Scan for the cell matching the given text and deliver its (X, Y) coordinate at center. 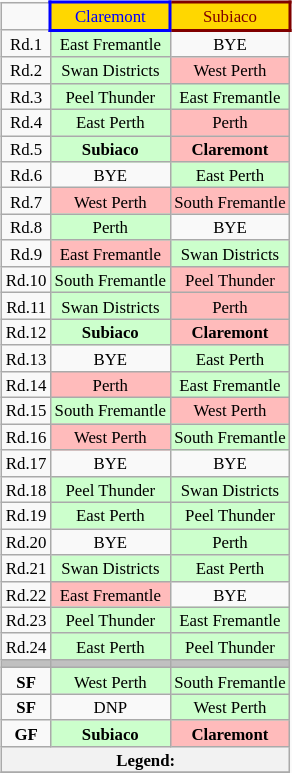
Rd.10 (26, 280)
Rd.7 (26, 201)
Rd.2 (26, 70)
Rd.20 (26, 542)
Rd.18 (26, 489)
Rd.1 (26, 44)
Rd.11 (26, 306)
Rd.23 (26, 620)
Rd.17 (26, 463)
Rd.5 (26, 149)
GF (26, 733)
Rd.12 (26, 332)
Rd.19 (26, 515)
Legend: (146, 759)
DNP (111, 707)
Rd.14 (26, 384)
Rd.4 (26, 122)
Rd.6 (26, 175)
Rd.9 (26, 253)
Rd.22 (26, 594)
Rd.13 (26, 358)
Rd.24 (26, 646)
Rd.16 (26, 437)
Rd.3 (26, 96)
Rd.8 (26, 227)
Rd.21 (26, 568)
Rd.15 (26, 411)
